Find where the given text appears and provide that cell's center as (X, Y) coordinate. 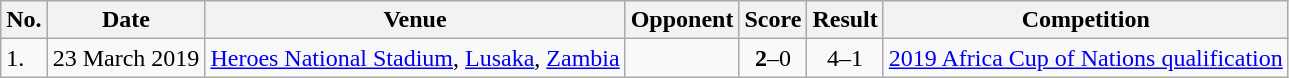
Heroes National Stadium, Lusaka, Zambia (415, 58)
Score (773, 20)
2–0 (773, 58)
2019 Africa Cup of Nations qualification (1086, 58)
Date (126, 20)
1. (24, 58)
No. (24, 20)
Result (845, 20)
Opponent (682, 20)
Competition (1086, 20)
23 March 2019 (126, 58)
4–1 (845, 58)
Venue (415, 20)
